Return the [X, Y] coordinate for the center point of the cell that contains the specified text.  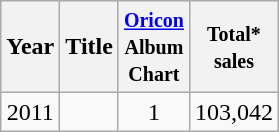
Total*sales [234, 47]
103,042 [234, 112]
2011 [30, 112]
OriconAlbumChart [154, 47]
Year [30, 47]
1 [154, 112]
Title [90, 47]
